Pinpoint the cell where the given text exists, returning its (X, Y) midpoint coordinate. 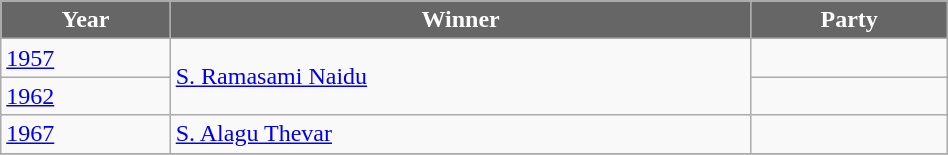
S. Alagu Thevar (460, 134)
S. Ramasami Naidu (460, 77)
Winner (460, 20)
1962 (86, 96)
Year (86, 20)
1957 (86, 58)
1967 (86, 134)
Party (849, 20)
